Identify which cell holds the provided text, then report its [X, Y] central coordinate. 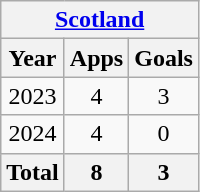
Scotland [100, 20]
8 [96, 172]
Apps [96, 58]
Total [33, 172]
Goals [164, 58]
2024 [33, 134]
0 [164, 134]
2023 [33, 96]
Year [33, 58]
